Determine the [x, y] coordinate at the center of the cell enclosing the given text.  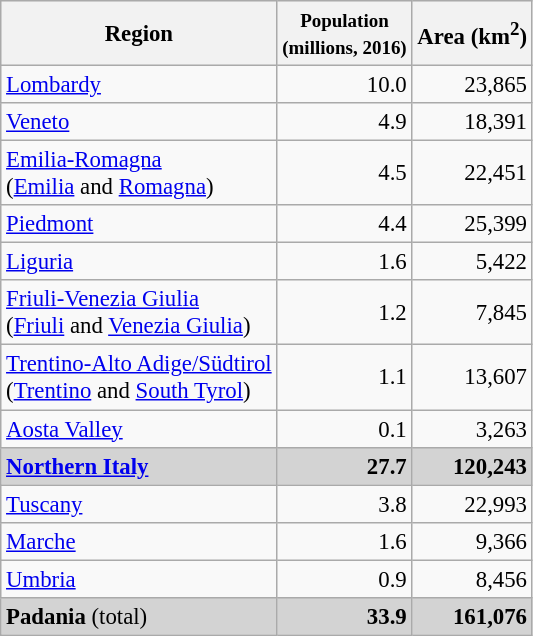
0.9 [344, 579]
Marche [139, 541]
Region [139, 34]
Population (millions, 2016) [344, 34]
Friuli-Venezia Giulia(Friuli and Venezia Giulia) [139, 312]
4.5 [344, 174]
33.9 [344, 617]
Umbria [139, 579]
10.0 [344, 85]
18,391 [472, 122]
22,451 [472, 174]
Area (km2) [472, 34]
8,456 [472, 579]
22,993 [472, 504]
Aosta Valley [139, 429]
161,076 [472, 617]
Emilia-Romagna(Emilia and Romagna) [139, 174]
3,263 [472, 429]
27.7 [344, 466]
4.9 [344, 122]
Tuscany [139, 504]
3.8 [344, 504]
Liguria [139, 262]
25,399 [472, 224]
4.4 [344, 224]
Padania (total) [139, 617]
Piedmont [139, 224]
1.1 [344, 378]
0.1 [344, 429]
5,422 [472, 262]
Veneto [139, 122]
Northern Italy [139, 466]
7,845 [472, 312]
Lombardy [139, 85]
120,243 [472, 466]
1.2 [344, 312]
23,865 [472, 85]
9,366 [472, 541]
Trentino-Alto Adige/Südtirol(Trentino and South Tyrol) [139, 378]
13,607 [472, 378]
